Pinpoint the cell where the given text exists, returning its (x, y) midpoint coordinate. 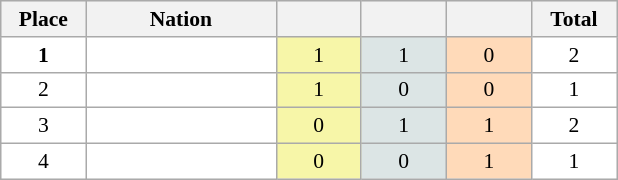
Nation (181, 19)
Total (574, 19)
Place (44, 19)
3 (44, 126)
4 (44, 162)
